Locate the cell with the specified text and output its [x, y] center coordinate. 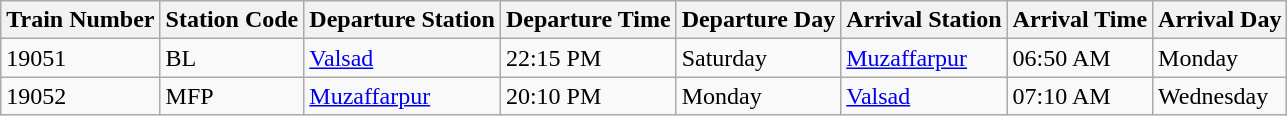
BL [232, 58]
Train Number [80, 20]
Arrival Day [1220, 20]
22:15 PM [588, 58]
19052 [80, 96]
MFP [232, 96]
07:10 AM [1080, 96]
Wednesday [1220, 96]
Saturday [758, 58]
Arrival Station [924, 20]
Arrival Time [1080, 20]
Departure Time [588, 20]
Station Code [232, 20]
20:10 PM [588, 96]
19051 [80, 58]
Departure Day [758, 20]
06:50 AM [1080, 58]
Departure Station [402, 20]
